Pinpoint the cell where the given text exists, returning its (x, y) midpoint coordinate. 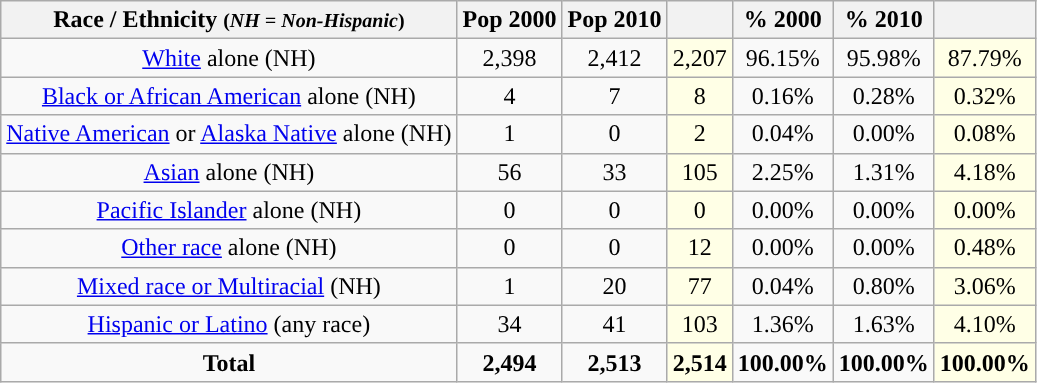
41 (614, 324)
103 (700, 324)
1.36% (782, 324)
56 (510, 172)
Total (229, 362)
2,412 (614, 58)
77 (700, 286)
2,494 (510, 362)
0.48% (984, 248)
4.10% (984, 324)
0.16% (782, 96)
2,513 (614, 362)
20 (614, 286)
0.28% (884, 96)
3.06% (984, 286)
White alone (NH) (229, 58)
0.32% (984, 96)
1.63% (884, 324)
34 (510, 324)
2 (700, 134)
Asian alone (NH) (229, 172)
0.08% (984, 134)
105 (700, 172)
2,398 (510, 58)
Other race alone (NH) (229, 248)
2.25% (782, 172)
Black or African American alone (NH) (229, 96)
Pop 2000 (510, 20)
Mixed race or Multiracial (NH) (229, 286)
87.79% (984, 58)
95.98% (884, 58)
1.31% (884, 172)
8 (700, 96)
0.80% (884, 286)
4.18% (984, 172)
96.15% (782, 58)
Pop 2010 (614, 20)
% 2000 (782, 20)
33 (614, 172)
4 (510, 96)
Hispanic or Latino (any race) (229, 324)
2,514 (700, 362)
2,207 (700, 58)
Pacific Islander alone (NH) (229, 210)
% 2010 (884, 20)
Native American or Alaska Native alone (NH) (229, 134)
12 (700, 248)
Race / Ethnicity (NH = Non-Hispanic) (229, 20)
7 (614, 96)
